Pinpoint the cell where the given text exists, returning its [X, Y] midpoint coordinate. 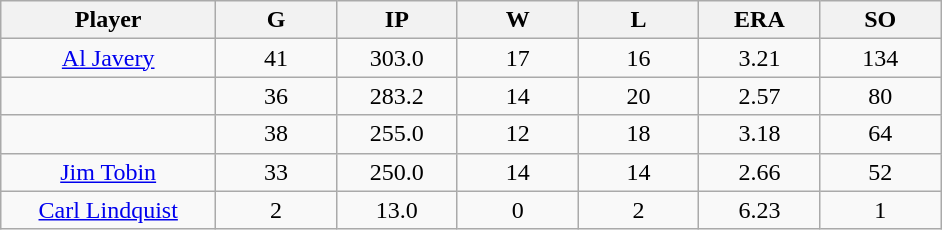
255.0 [396, 134]
18 [638, 134]
W [518, 20]
Carl Lindquist [108, 210]
Al Javery [108, 58]
6.23 [760, 210]
17 [518, 58]
2.57 [760, 96]
ERA [760, 20]
Jim Tobin [108, 172]
L [638, 20]
250.0 [396, 172]
2.66 [760, 172]
33 [276, 172]
Player [108, 20]
1 [880, 210]
12 [518, 134]
SO [880, 20]
20 [638, 96]
283.2 [396, 96]
36 [276, 96]
134 [880, 58]
3.21 [760, 58]
80 [880, 96]
G [276, 20]
303.0 [396, 58]
13.0 [396, 210]
0 [518, 210]
52 [880, 172]
IP [396, 20]
3.18 [760, 134]
64 [880, 134]
16 [638, 58]
38 [276, 134]
41 [276, 58]
